For the text-containing cell, return its midpoint in (X, Y) coordinate format. 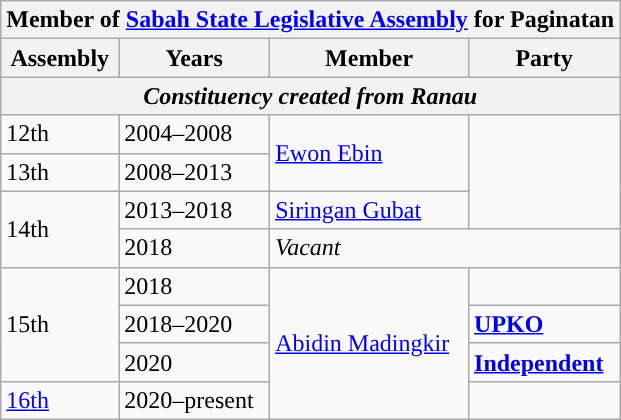
Assembly (60, 58)
Vacant (445, 248)
Constituency created from Ranau (310, 96)
Abidin Madingkir (370, 343)
Ewon Ebin (370, 153)
Years (194, 58)
Siringan Gubat (370, 210)
14th (60, 229)
2013–2018 (194, 210)
2004–2008 (194, 134)
Party (544, 58)
13th (60, 172)
2018–2020 (194, 324)
16th (60, 400)
2020 (194, 362)
2020–present (194, 400)
12th (60, 134)
2008–2013 (194, 172)
UPKO (544, 324)
Member of Sabah State Legislative Assembly for Paginatan (310, 20)
Member (370, 58)
15th (60, 324)
Independent (544, 362)
